Detect which cell encompasses the target text, then output its (X, Y) center coordinate. 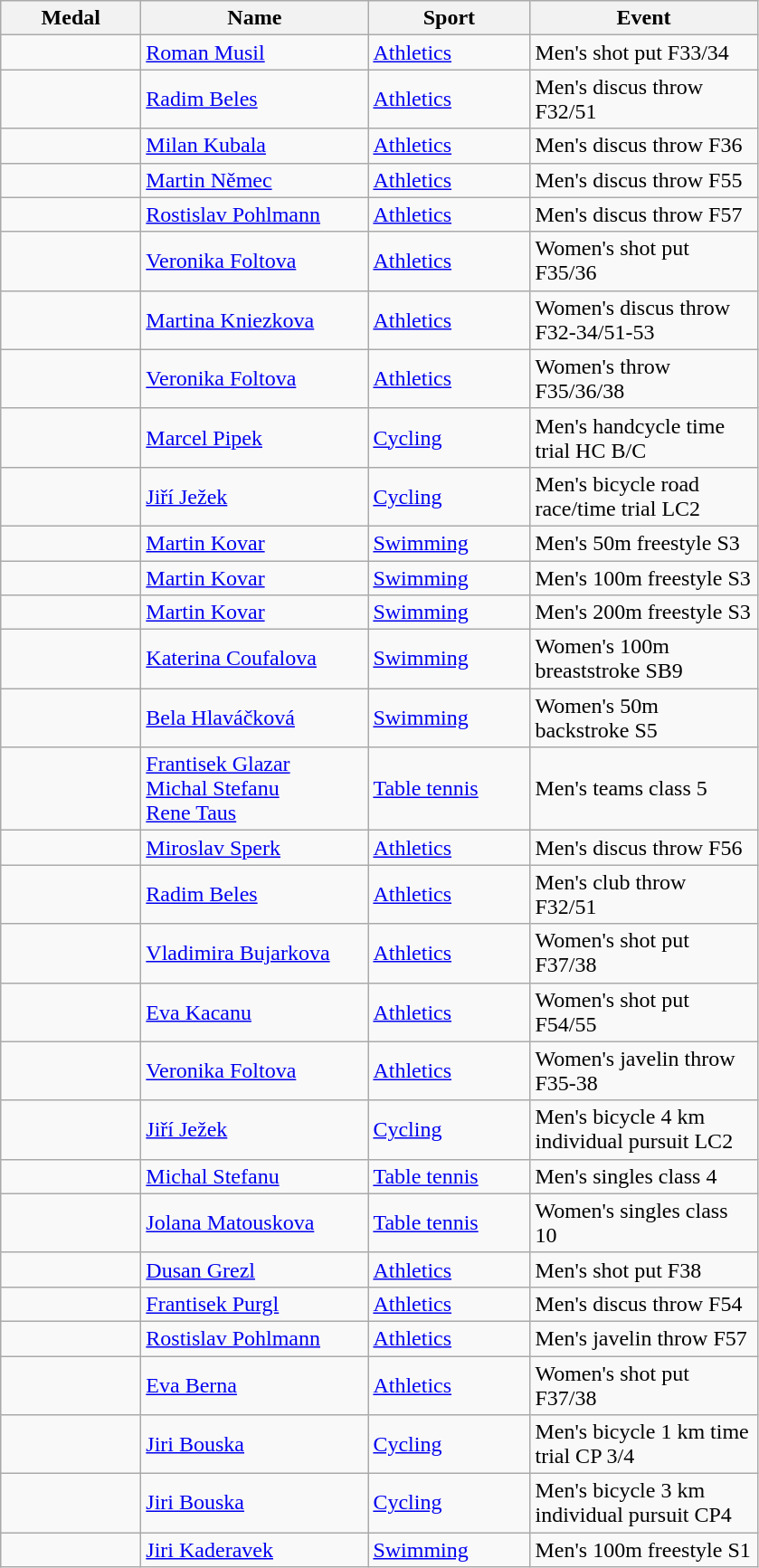
Event (644, 18)
Dusan Grezl (255, 1269)
Name (255, 18)
Women's throw F35/36/38 (644, 378)
Men's discus throw F55 (644, 180)
Men's bicycle 3 km individual pursuit CP4 (644, 1504)
Eva Berna (255, 1384)
Frantisek Purgl (255, 1304)
Jiri Kaderavek (255, 1550)
Men's discus throw F32/51 (644, 100)
Men's discus throw F57 (644, 214)
Marcel Pipek (255, 438)
Martin Němec (255, 180)
Women's discus throw F32-34/51-53 (644, 320)
Women's javelin throw F35-38 (644, 1071)
Men's shot put F38 (644, 1269)
Medal (71, 18)
Miroslav Sperk (255, 848)
Women's 50m backstroke S5 (644, 718)
Katerina Coufalova (255, 659)
Men's singles class 4 (644, 1176)
Men's discus throw F56 (644, 848)
Martina Kniezkova (255, 320)
Bela Hlaváčková (255, 718)
Men's club throw F32/51 (644, 894)
Men's javelin throw F57 (644, 1338)
Men's 100m freestyle S3 (644, 578)
Men's shot put F33/34 (644, 52)
Milan Kubala (255, 146)
Men's 50m freestyle S3 (644, 543)
Women's shot put F35/36 (644, 261)
Frantisek Glazar Michal Stefanu Rene Taus (255, 789)
Vladimira Bujarkova (255, 954)
Eva Kacanu (255, 1012)
Jolana Matouskova (255, 1223)
Men's 100m freestyle S1 (644, 1550)
Women's 100m breaststroke SB9 (644, 659)
Men's teams class 5 (644, 789)
Men's discus throw F36 (644, 146)
Roman Musil (255, 52)
Women's shot put F54/55 (644, 1012)
Men's bicycle 1 km time trial CP 3/4 (644, 1444)
Sport (449, 18)
Men's bicycle 4 km individual pursuit LC2 (644, 1129)
Women's singles class 10 (644, 1223)
Michal Stefanu (255, 1176)
Men's handcycle time trial HC B/C (644, 438)
Men's discus throw F54 (644, 1304)
Men's 200m freestyle S3 (644, 613)
Men's bicycle road race/time trial LC2 (644, 496)
